Pinpoint the cell where the given text exists, returning its (x, y) midpoint coordinate. 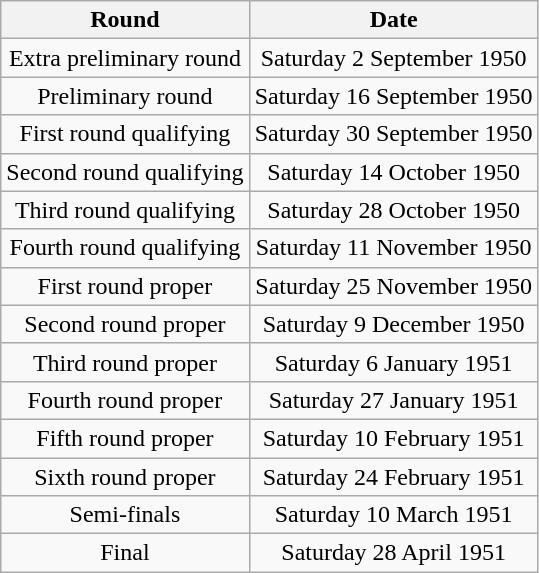
Second round proper (125, 324)
Saturday 10 March 1951 (394, 515)
Saturday 28 April 1951 (394, 553)
Sixth round proper (125, 477)
Date (394, 20)
Final (125, 553)
Second round qualifying (125, 172)
Saturday 14 October 1950 (394, 172)
Saturday 30 September 1950 (394, 134)
First round qualifying (125, 134)
Saturday 27 January 1951 (394, 400)
Saturday 6 January 1951 (394, 362)
Fourth round qualifying (125, 248)
Third round proper (125, 362)
Saturday 25 November 1950 (394, 286)
Preliminary round (125, 96)
Fourth round proper (125, 400)
Semi-finals (125, 515)
Extra preliminary round (125, 58)
Saturday 11 November 1950 (394, 248)
Fifth round proper (125, 438)
Third round qualifying (125, 210)
First round proper (125, 286)
Round (125, 20)
Saturday 24 February 1951 (394, 477)
Saturday 10 February 1951 (394, 438)
Saturday 9 December 1950 (394, 324)
Saturday 28 October 1950 (394, 210)
Saturday 16 September 1950 (394, 96)
Saturday 2 September 1950 (394, 58)
